Identify which cell holds the provided text, then report its [X, Y] central coordinate. 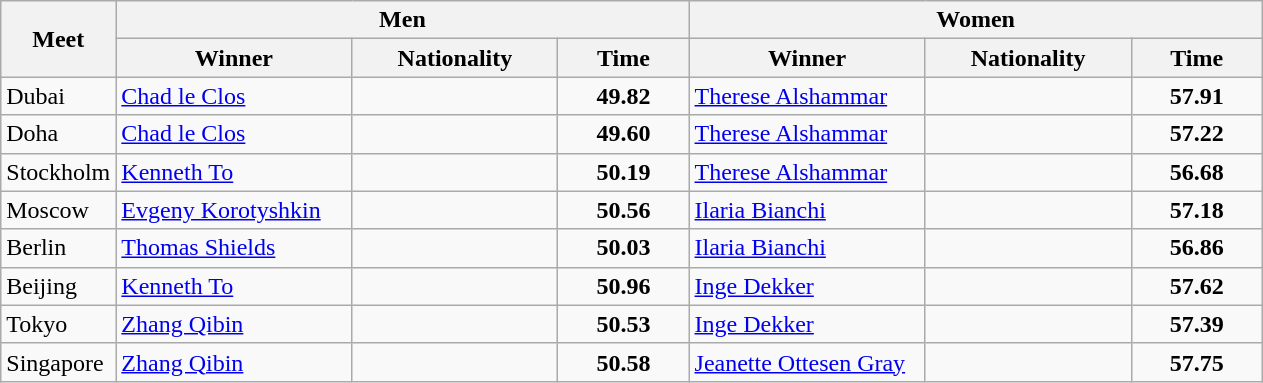
Men [402, 20]
50.58 [624, 362]
50.03 [624, 248]
50.53 [624, 324]
57.22 [1196, 134]
57.75 [1196, 362]
Women [976, 20]
50.19 [624, 172]
Meet [58, 39]
57.18 [1196, 210]
57.62 [1196, 286]
Berlin [58, 248]
Evgeny Korotyshkin [234, 210]
49.82 [624, 96]
Tokyo [58, 324]
Stockholm [58, 172]
56.86 [1196, 248]
Doha [58, 134]
Thomas Shields [234, 248]
Jeanette Ottesen Gray [807, 362]
57.91 [1196, 96]
Singapore [58, 362]
Beijing [58, 286]
56.68 [1196, 172]
49.60 [624, 134]
Dubai [58, 96]
Moscow [58, 210]
50.56 [624, 210]
57.39 [1196, 324]
50.96 [624, 286]
